Extract the (X, Y) coordinate from the center of the cell holding the provided text.  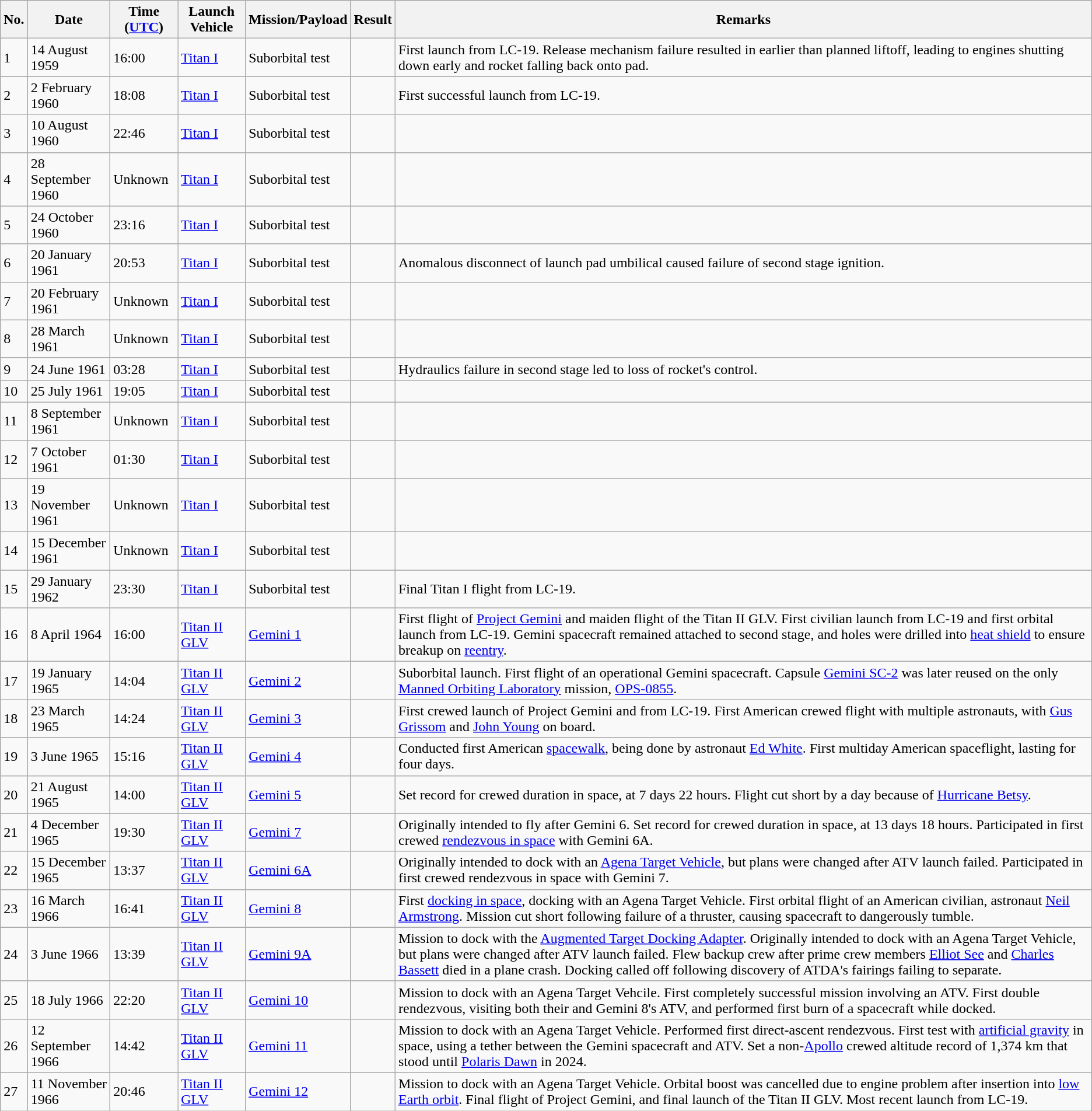
25 (14, 1000)
17 (14, 680)
Hydraulics failure in second stage led to loss of rocket's control. (743, 369)
Gemini 5 (298, 795)
23 March 1965 (69, 719)
3 June 1965 (69, 756)
Gemini 4 (298, 756)
24 (14, 954)
10 (14, 391)
Gemini 9A (298, 954)
19 (14, 756)
11 (14, 421)
Gemini 6A (298, 871)
03:28 (144, 369)
13:37 (144, 871)
Gemini 1 (298, 635)
Set record for crewed duration in space, at 7 days 22 hours. Flight cut short by a day because of Hurricane Betsy. (743, 795)
14:04 (144, 680)
13 (14, 505)
20:53 (144, 263)
24 October 1960 (69, 225)
21 (14, 832)
Gemini 12 (298, 1091)
Gemini 10 (298, 1000)
13:39 (144, 954)
20 January 1961 (69, 263)
19 November 1961 (69, 505)
18 July 1966 (69, 1000)
14:24 (144, 719)
23:30 (144, 589)
Anomalous disconnect of launch pad umbilical caused failure of second stage ignition. (743, 263)
15 (14, 589)
16:41 (144, 908)
Date (69, 20)
12 (14, 459)
25 July 1961 (69, 391)
21 August 1965 (69, 795)
First successful launch from LC-19. (743, 96)
Result (373, 20)
2 February 1960 (69, 96)
26 (14, 1046)
16 March 1966 (69, 908)
8 (14, 338)
Gemini 11 (298, 1046)
Remarks (743, 20)
Time (UTC) (144, 20)
11 November 1966 (69, 1091)
22 (14, 871)
14:00 (144, 795)
19 January 1965 (69, 680)
15 December 1961 (69, 551)
27 (14, 1091)
Launch Vehicle (212, 20)
7 October 1961 (69, 459)
23:16 (144, 225)
19:05 (144, 391)
10 August 1960 (69, 133)
24 June 1961 (69, 369)
9 (14, 369)
28 September 1960 (69, 179)
Final Titan I flight from LC-19. (743, 589)
01:30 (144, 459)
Mission/Payload (298, 20)
Gemini 2 (298, 680)
7 (14, 301)
29 January 1962 (69, 589)
22:46 (144, 133)
3 June 1966 (69, 954)
14 (14, 551)
2 (14, 96)
15 December 1965 (69, 871)
20 (14, 795)
18 (14, 719)
15:16 (144, 756)
18:08 (144, 96)
8 April 1964 (69, 635)
Gemini 8 (298, 908)
6 (14, 263)
19:30 (144, 832)
5 (14, 225)
22:20 (144, 1000)
8 September 1961 (69, 421)
14 August 1959 (69, 57)
14:42 (144, 1046)
23 (14, 908)
No. (14, 20)
28 March 1961 (69, 338)
1 (14, 57)
3 (14, 133)
Gemini 3 (298, 719)
20:46 (144, 1091)
Gemini 7 (298, 832)
4 December 1965 (69, 832)
Conducted first American spacewalk, being done by astronaut Ed White. First multiday American spaceflight, lasting for four days. (743, 756)
20 February 1961 (69, 301)
16 (14, 635)
4 (14, 179)
12 September 1966 (69, 1046)
